Return the (X, Y) coordinate for the center point of the cell that contains the specified text.  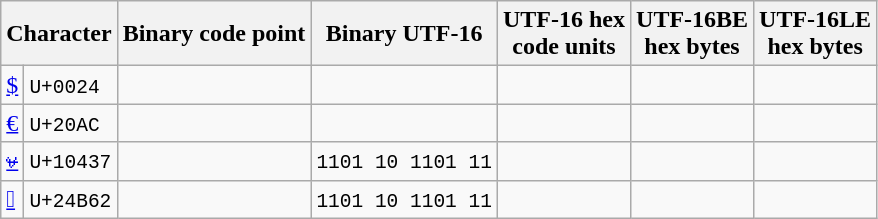
U+20AC (70, 123)
$ (12, 85)
U+10437 (70, 161)
Binary UTF-16 (404, 34)
€ (12, 123)
𤭢 (12, 199)
U+0024 (70, 85)
Binary code point (214, 34)
𐐷 (12, 161)
Character (59, 34)
UTF-16BEhex bytes (692, 34)
UTF-16 hexcode units (564, 34)
U+24B62 (70, 199)
UTF-16LEhex bytes (816, 34)
